Capture the cell that displays the provided text and extract its [X, Y] central coordinate. 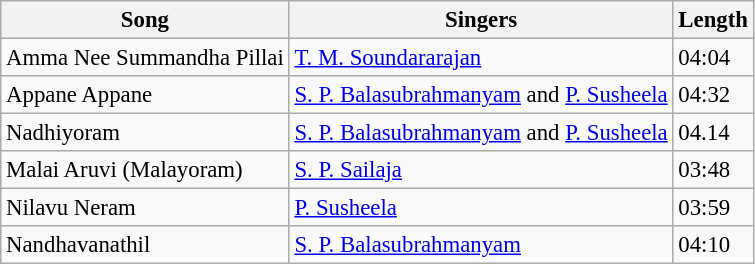
T. M. Soundararajan [481, 58]
S. P. Sailaja [481, 170]
Appane Appane [145, 95]
Malai Aruvi (Malayoram) [145, 170]
03:48 [713, 170]
P. Susheela [481, 208]
04:04 [713, 58]
Singers [481, 20]
03:59 [713, 208]
04:32 [713, 95]
Amma Nee Summandha Pillai [145, 58]
Song [145, 20]
S. P. Balasubrahmanyam [481, 245]
Nandhavanathil [145, 245]
Length [713, 20]
Nilavu Neram [145, 208]
Nadhiyoram [145, 133]
04:10 [713, 245]
04.14 [713, 133]
